Capture the cell that displays the provided text and extract its [X, Y] central coordinate. 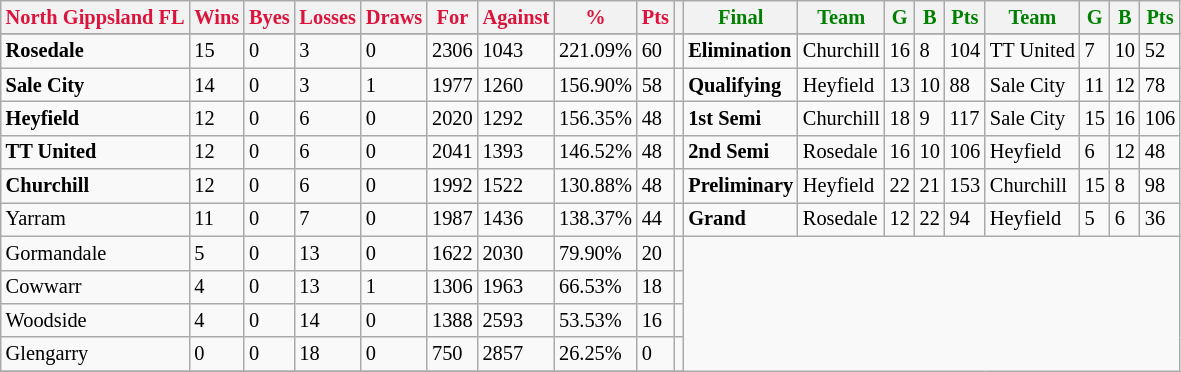
21 [930, 186]
1622 [452, 253]
Final [740, 17]
Preliminary [740, 186]
98 [1160, 186]
156.35% [596, 118]
2593 [516, 320]
66.53% [596, 287]
1436 [516, 219]
104 [965, 51]
153 [965, 186]
1987 [452, 219]
53.53% [596, 320]
1st Semi [740, 118]
Wins [216, 17]
156.90% [596, 85]
1963 [516, 287]
2030 [516, 253]
1292 [516, 118]
79.90% [596, 253]
20 [656, 253]
1522 [516, 186]
2nd Semi [740, 152]
Gormandale [96, 253]
94 [965, 219]
1992 [452, 186]
Cowwarr [96, 287]
1043 [516, 51]
Grand [740, 219]
52 [1160, 51]
North Gippsland FL [96, 17]
58 [656, 85]
78 [1160, 85]
36 [1160, 219]
Qualifying [740, 85]
750 [452, 354]
1260 [516, 85]
2306 [452, 51]
138.37% [596, 219]
60 [656, 51]
For [452, 17]
Losses [328, 17]
26.25% [596, 354]
Against [516, 17]
Draws [394, 17]
Byes [269, 17]
Woodside [96, 320]
Yarram [96, 219]
9 [930, 118]
1388 [452, 320]
2020 [452, 118]
2857 [516, 354]
117 [965, 118]
130.88% [596, 186]
44 [656, 219]
1977 [452, 85]
% [596, 17]
146.52% [596, 152]
1306 [452, 287]
1393 [516, 152]
Glengarry [96, 354]
2041 [452, 152]
88 [965, 85]
221.09% [596, 51]
Elimination [740, 51]
